Capture the cell that displays the provided text and extract its [X, Y] central coordinate. 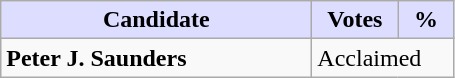
Votes [355, 20]
Candidate [156, 20]
% [426, 20]
Peter J. Saunders [156, 58]
Acclaimed [383, 58]
